From the cell containing the given text, extract its center point as (X, Y) coordinate. 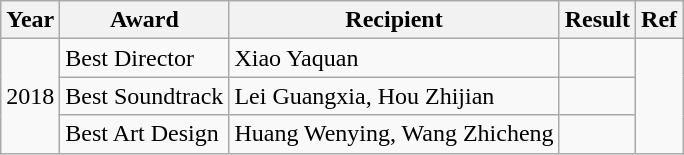
Huang Wenying, Wang Zhicheng (394, 134)
Recipient (394, 20)
Lei Guangxia, Hou Zhijian (394, 96)
2018 (30, 96)
Award (144, 20)
Best Soundtrack (144, 96)
Result (597, 20)
Year (30, 20)
Best Art Design (144, 134)
Ref (660, 20)
Xiao Yaquan (394, 58)
Best Director (144, 58)
